Capture the cell that displays the provided text and extract its [x, y] central coordinate. 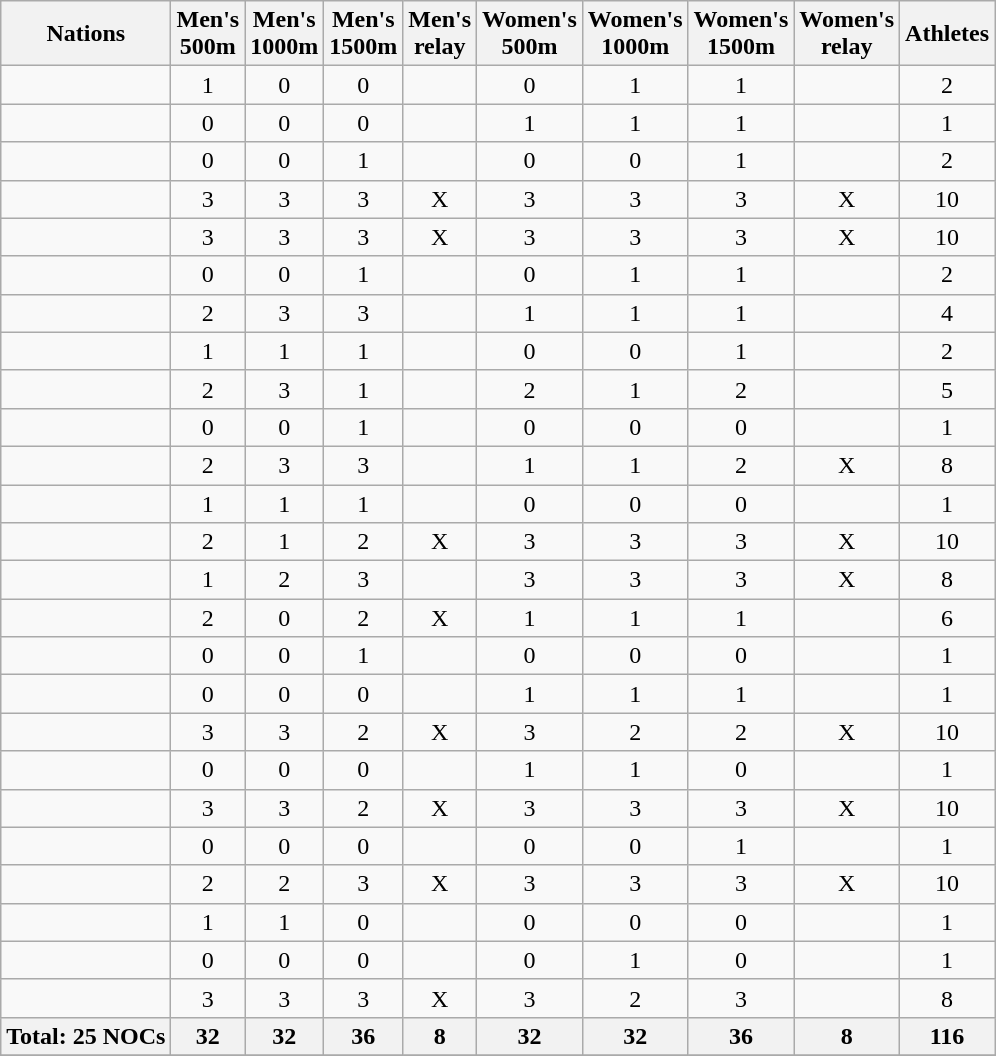
Women's 1500m [741, 34]
Total: 25 NOCs [86, 1036]
Men's relay [440, 34]
4 [948, 313]
116 [948, 1036]
Men's 500m [208, 34]
6 [948, 618]
Men's 1000m [284, 34]
Women's 1000m [635, 34]
Men's 1500m [364, 34]
Nations [86, 34]
Women's relay [847, 34]
5 [948, 389]
Women's 500m [530, 34]
Athletes [948, 34]
